Provide the [x, y] coordinate of the cell's center where the given text is located.  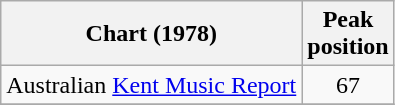
67 [348, 85]
Chart (1978) [152, 34]
Australian Kent Music Report [152, 85]
Peakposition [348, 34]
